Return the [x, y] coordinate for the center point of the cell that contains the specified text.  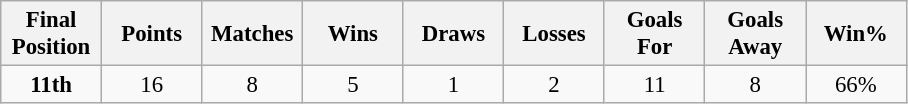
Points [152, 34]
11 [654, 85]
11th [52, 85]
2 [554, 85]
Matches [252, 34]
Goals Away [756, 34]
Final Position [52, 34]
1 [454, 85]
16 [152, 85]
Goals For [654, 34]
Losses [554, 34]
Draws [454, 34]
Win% [856, 34]
66% [856, 85]
Wins [354, 34]
5 [354, 85]
